Extract the (X, Y) coordinate from the center of the cell holding the provided text.  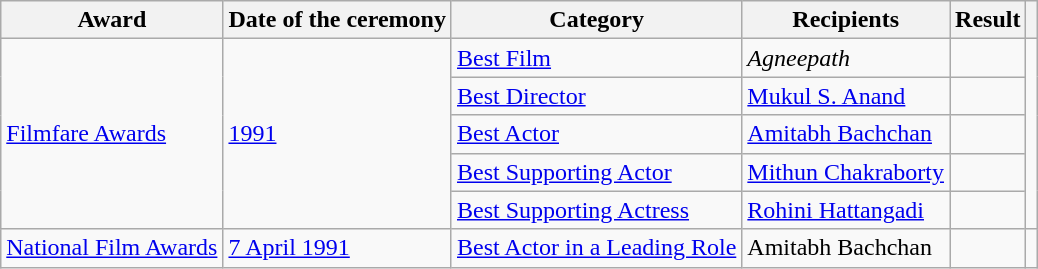
Filmfare Awards (112, 134)
Best Director (596, 96)
Mukul S. Anand (846, 96)
National Film Awards (112, 248)
Mithun Chakraborty (846, 172)
Best Supporting Actress (596, 210)
Best Actor in a Leading Role (596, 248)
Award (112, 20)
Recipients (846, 20)
Category (596, 20)
Best Supporting Actor (596, 172)
Best Film (596, 58)
Best Actor (596, 134)
Rohini Hattangadi (846, 210)
1991 (338, 134)
7 April 1991 (338, 248)
Result (988, 20)
Date of the ceremony (338, 20)
Agneepath (846, 58)
